For the text-containing cell, return its midpoint in [X, Y] coordinate format. 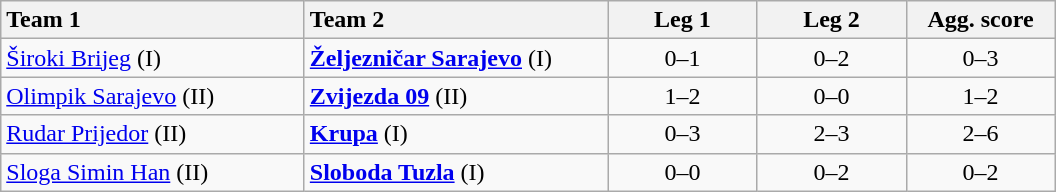
Leg 1 [682, 20]
Široki Brijeg (I) [153, 58]
Zvijezda 09 (II) [456, 96]
Krupa (I) [456, 134]
Rudar Prijedor (II) [153, 134]
Olimpik Sarajevo (II) [153, 96]
2–6 [980, 134]
Team 1 [153, 20]
2–3 [832, 134]
Sloboda Tuzla (I) [456, 172]
Leg 2 [832, 20]
Team 2 [456, 20]
Agg. score [980, 20]
Sloga Simin Han (II) [153, 172]
Željezničar Sarajevo (I) [456, 58]
0–1 [682, 58]
